Output the [x, y] coordinate of the center of the cell containing the given text.  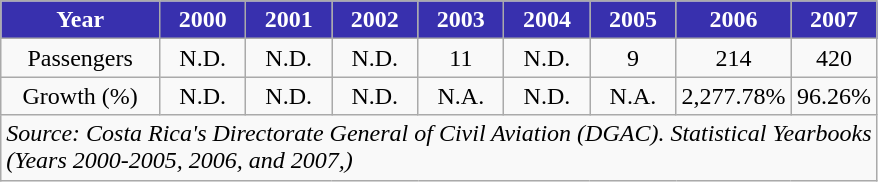
2003 [461, 20]
11 [461, 58]
Source: Costa Rica's Directorate General of Civil Aviation (DGAC). Statistical Yearbooks(Years 2000-2005, 2006, and 2007,) [439, 148]
2005 [633, 20]
420 [834, 58]
2002 [375, 20]
9 [633, 58]
Growth (%) [80, 96]
2001 [289, 20]
2000 [203, 20]
Year [80, 20]
2004 [547, 20]
214 [734, 58]
2007 [834, 20]
2006 [734, 20]
96.26% [834, 96]
Passengers [80, 58]
2,277.78% [734, 96]
